Return [X, Y] of the center of cell containing provided text 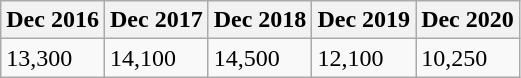
Dec 2018 [260, 20]
12,100 [364, 58]
10,250 [468, 58]
14,100 [156, 58]
Dec 2016 [53, 20]
14,500 [260, 58]
Dec 2019 [364, 20]
Dec 2020 [468, 20]
Dec 2017 [156, 20]
13,300 [53, 58]
